Output the [x, y] coordinate of the center of the cell containing the given text.  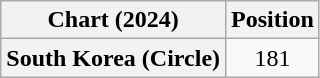
Position [273, 20]
South Korea (Circle) [114, 58]
181 [273, 58]
Chart (2024) [114, 20]
